Return the [X, Y] coordinate for the center point of the cell that contains the specified text.  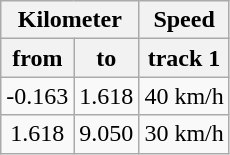
-0.163 [38, 96]
from [38, 58]
9.050 [106, 134]
Speed [184, 20]
40 km/h [184, 96]
to [106, 58]
track 1 [184, 58]
30 km/h [184, 134]
Kilometer [70, 20]
